Locate the cell with the specified text and output its (X, Y) center coordinate. 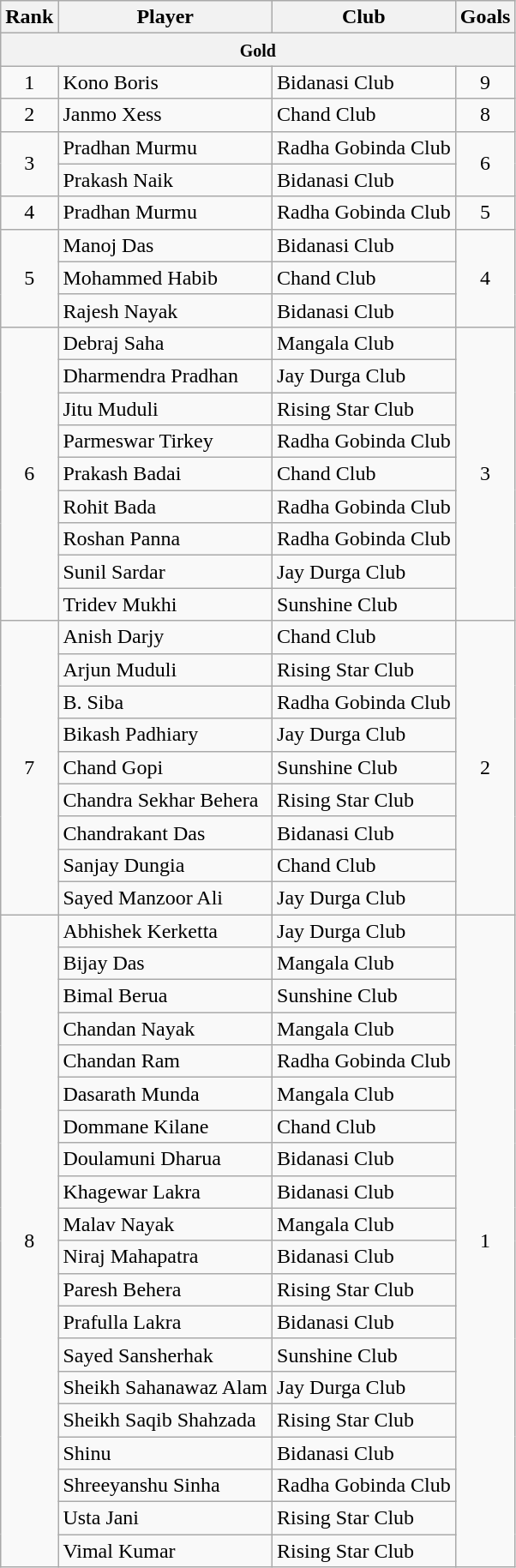
Usta Jani (165, 1518)
Janmo Xess (165, 115)
Parmeswar Tirkey (165, 442)
Gold (258, 50)
Chandra Sekhar Behera (165, 800)
7 (29, 768)
Bikash Padhiary (165, 735)
Rohit Bada (165, 507)
Doulamuni Dharua (165, 1159)
Debraj Saha (165, 343)
Rajesh Nayak (165, 310)
Club (364, 17)
Goals (485, 17)
Prafulla Lakra (165, 1322)
Bimal Berua (165, 996)
Niraj Mahapatra (165, 1257)
Prakash Naik (165, 180)
Tridev Mukhi (165, 604)
Abhishek Kerketta (165, 930)
Sayed Manzoor Ali (165, 898)
Prakash Badai (165, 474)
Shinu (165, 1453)
Chandrakant Das (165, 832)
Manoj Das (165, 245)
Arjun Muduli (165, 670)
Shreeyanshu Sinha (165, 1486)
Rank (29, 17)
Chandan Nayak (165, 1029)
Dommane Kilane (165, 1126)
B. Siba (165, 702)
Malav Nayak (165, 1224)
Dharmendra Pradhan (165, 375)
Dasarath Munda (165, 1094)
Paresh Behera (165, 1289)
Sanjay Dungia (165, 865)
Sayed Sansherhak (165, 1355)
Sheikh Saqib Shahzada (165, 1420)
Sheikh Sahanawaz Alam (165, 1387)
Kono Boris (165, 82)
Roshan Panna (165, 539)
Jitu Muduli (165, 409)
Bijay Das (165, 964)
Mohammed Habib (165, 278)
Chandan Ram (165, 1061)
Vimal Kumar (165, 1551)
Chand Gopi (165, 767)
Khagewar Lakra (165, 1192)
Anish Darjy (165, 637)
Sunil Sardar (165, 572)
9 (485, 82)
Player (165, 17)
